Detect which cell encompasses the target text, then output its (X, Y) center coordinate. 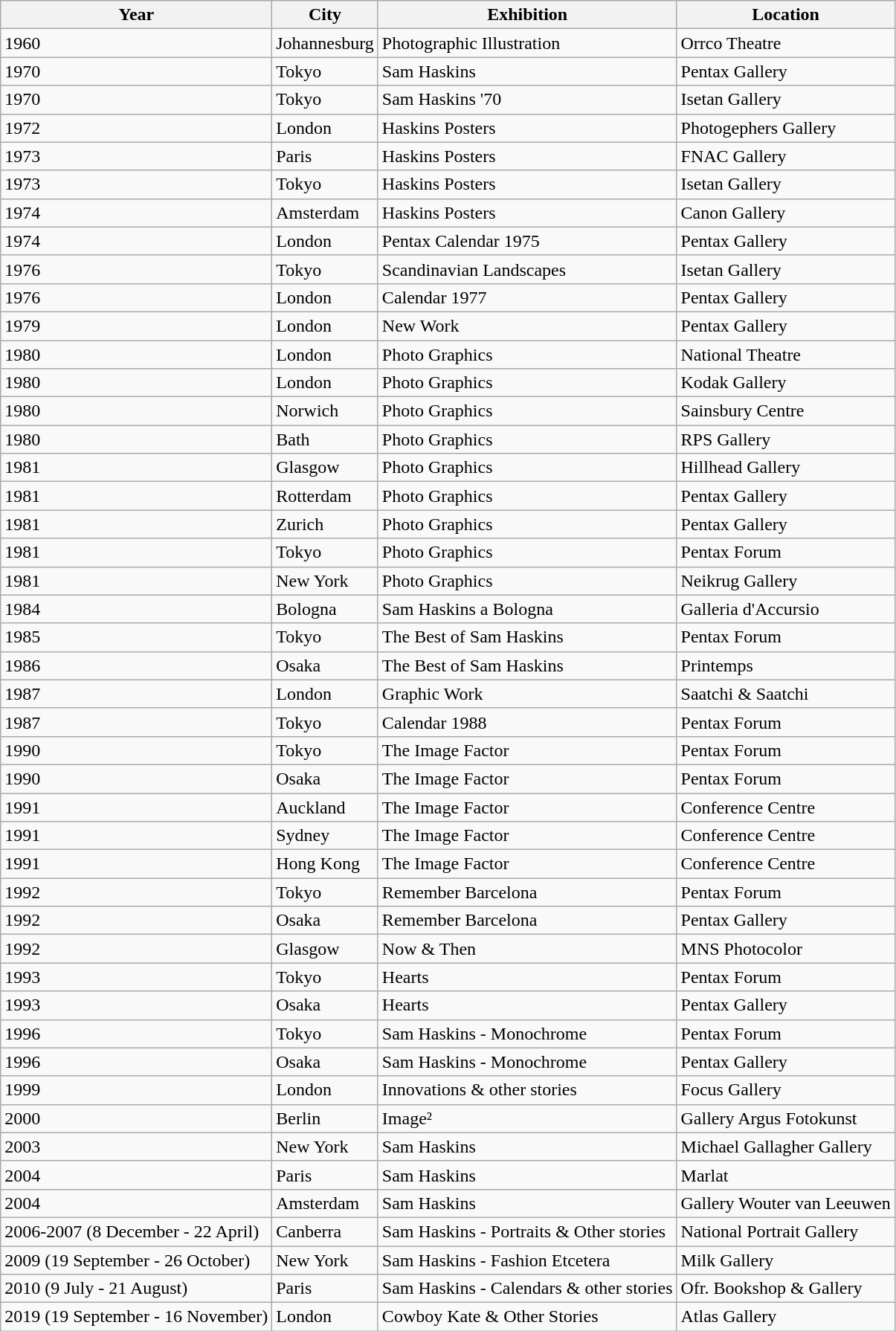
2006-2007 (8 December - 22 April) (137, 1231)
Hong Kong (326, 864)
Photogephers Gallery (785, 128)
RPS Gallery (785, 439)
Sam Haskins - Fashion Etcetera (527, 1260)
Now & Then (527, 949)
1972 (137, 128)
Orrco Theatre (785, 43)
Gallery Argus Fotokunst (785, 1118)
Sam Haskins a Bologna (527, 609)
Berlin (326, 1118)
Hillhead Gallery (785, 468)
Bath (326, 439)
1986 (137, 665)
2019 (19 September - 16 November) (137, 1317)
Atlas Gallery (785, 1317)
Calendar 1977 (527, 297)
1984 (137, 609)
Calendar 1988 (527, 722)
1960 (137, 43)
Innovations & other stories (527, 1090)
Auckland (326, 807)
Scandinavian Landscapes (527, 269)
Bologna (326, 609)
Norwich (326, 411)
Sam Haskins - Portraits & Other stories (527, 1231)
Rotterdam (326, 496)
Kodak Gallery (785, 383)
Ofr. Bookshop & Gallery (785, 1289)
1985 (137, 637)
Marlat (785, 1175)
Cowboy Kate & Other Stories (527, 1317)
Milk Gallery (785, 1260)
2000 (137, 1118)
Photographic Illustration (527, 43)
Exhibition (527, 15)
Graphic Work (527, 694)
2009 (19 September - 26 October) (137, 1260)
Galleria d'Accursio (785, 609)
New Work (527, 326)
Sam Haskins '70 (527, 100)
FNAC Gallery (785, 156)
MNS Photocolor (785, 949)
Canon Gallery (785, 213)
Gallery Wouter van Leeuwen (785, 1203)
Michael Gallagher Gallery (785, 1147)
Canberra (326, 1231)
Zurich (326, 524)
National Theatre (785, 355)
Location (785, 15)
City (326, 15)
Image² (527, 1118)
Johannesburg (326, 43)
Sydney (326, 836)
1979 (137, 326)
Sainsbury Centre (785, 411)
1999 (137, 1090)
National Portrait Gallery (785, 1231)
2003 (137, 1147)
Pentax Calendar 1975 (527, 241)
Neikrug Gallery (785, 581)
Focus Gallery (785, 1090)
Year (137, 15)
Saatchi & Saatchi (785, 694)
2010 (9 July - 21 August) (137, 1289)
Sam Haskins - Calendars & other stories (527, 1289)
Printemps (785, 665)
